Identify which cell holds the provided text, then report its [X, Y] central coordinate. 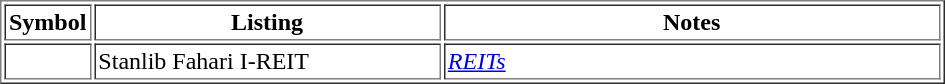
REITs [691, 62]
Symbol [47, 22]
Listing [267, 22]
Notes [691, 22]
Stanlib Fahari I-REIT [267, 62]
